Find where the given text appears and provide that cell's center as [x, y] coordinate. 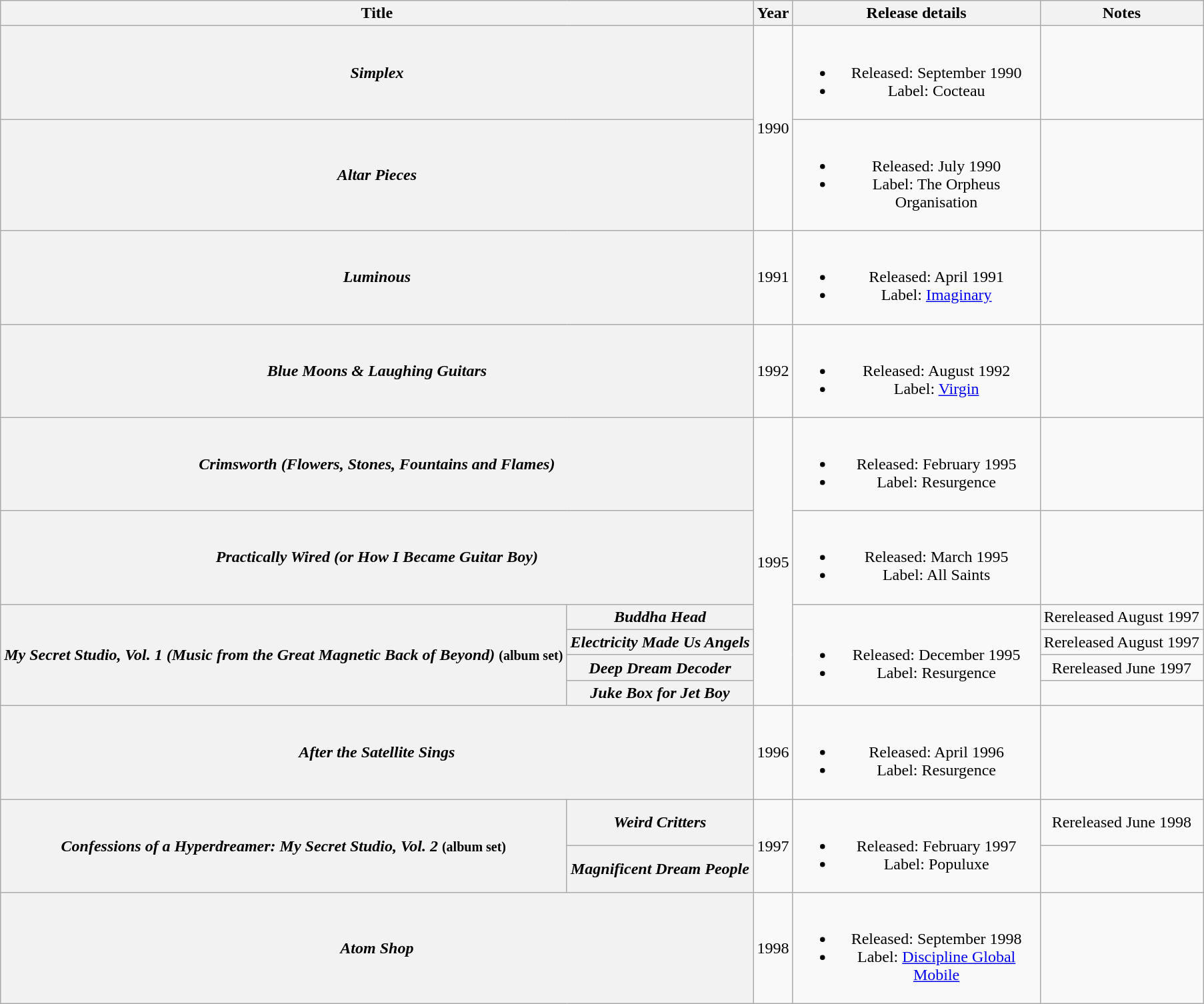
1996 [773, 752]
Altar Pieces [377, 175]
After the Satellite Sings [377, 752]
Practically Wired (or How I Became Guitar Boy) [377, 557]
My Secret Studio, Vol. 1 (Music from the Great Magnetic Back of Beyond) (album set) [284, 655]
Electricity Made Us Angels [660, 642]
1992 [773, 371]
Atom Shop [377, 948]
Released: February 1995Label: Resurgence [916, 464]
Rereleased June 1998 [1121, 822]
Deep Dream Decoder [660, 667]
Released: September 1998Label: Discipline Global Mobile [916, 948]
Notes [1121, 13]
Weird Critters [660, 822]
Year [773, 13]
Buddha Head [660, 617]
Release details [916, 13]
1991 [773, 277]
Juke Box for Jet Boy [660, 693]
1998 [773, 948]
Released: July 1990Label: The Orpheus Organisation [916, 175]
Released: April 1991Label: Imaginary [916, 277]
1990 [773, 128]
Released: August 1992Label: Virgin [916, 371]
Luminous [377, 277]
Title [377, 13]
Rereleased June 1997 [1121, 667]
Released: February 1997Label: Populuxe [916, 845]
Released: December 1995Label: Resurgence [916, 655]
Magnificent Dream People [660, 869]
Confessions of a Hyperdreamer: My Secret Studio, Vol. 2 (album set) [284, 845]
Blue Moons & Laughing Guitars [377, 371]
Released: April 1996Label: Resurgence [916, 752]
Released: March 1995Label: All Saints [916, 557]
1997 [773, 845]
Crimsworth (Flowers, Stones, Fountains and Flames) [377, 464]
Released: September 1990Label: Cocteau [916, 73]
1995 [773, 561]
Simplex [377, 73]
